Determine the (x, y) coordinate at the center of the cell enclosing the given text.  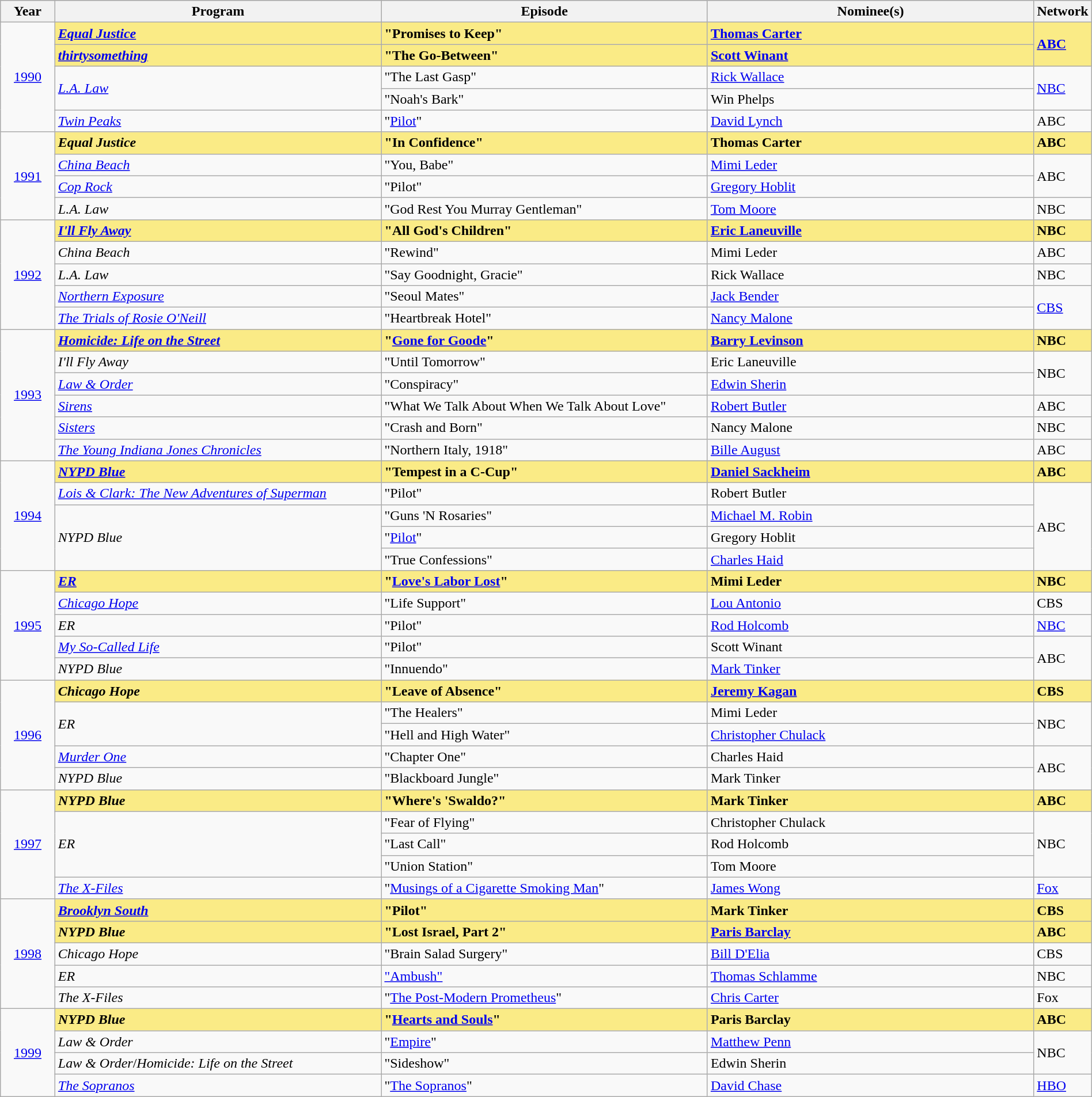
Northern Exposure (218, 297)
"Conspiracy" (544, 384)
Lois & Clark: The New Adventures of Superman (218, 494)
Thomas Schlamme (870, 976)
1997 (28, 844)
My So-Called Life (218, 647)
1995 (28, 625)
Bille August (870, 450)
"In Confidence" (544, 143)
"Rewind" (544, 252)
"Say Goodnight, Gracie" (544, 275)
David Chase (870, 1085)
Program (218, 12)
"The Healers" (544, 713)
The Young Indiana Jones Chronicles (218, 450)
Year (28, 12)
"Hell and High Water" (544, 735)
1999 (28, 1053)
Lou Antonio (870, 603)
1998 (28, 954)
"The Last Gasp" (544, 77)
Network (1063, 12)
Matthew Penn (870, 1042)
"Sideshow" (544, 1064)
Murder One (218, 757)
Sirens (218, 406)
"Until Tomorrow" (544, 362)
Episode (544, 12)
1993 (28, 395)
Cop Rock (218, 187)
1994 (28, 515)
"Life Support" (544, 603)
Sisters (218, 428)
"Empire" (544, 1042)
"Brain Salad Surgery" (544, 954)
1992 (28, 274)
"Hearts and Souls" (544, 1020)
Nominee(s) (870, 12)
"Seoul Mates" (544, 297)
The Trials of Rosie O'Neill (218, 318)
1996 (28, 735)
"Heartbreak Hotel" (544, 318)
HBO (1063, 1085)
Bill D'Elia (870, 954)
"Chapter One" (544, 757)
Homicide: Life on the Street (218, 340)
1990 (28, 77)
Michael M. Robin (870, 515)
"Union Station" (544, 866)
James Wong (870, 888)
Jeremy Kagan (870, 691)
"Leave of Absence" (544, 691)
"Guns 'N Rosaries" (544, 515)
"Crash and Born" (544, 428)
"What We Talk About When We Talk About Love" (544, 406)
Barry Levinson (870, 340)
"Noah's Bark" (544, 99)
Brooklyn South (218, 910)
"Where's 'Swaldo?" (544, 800)
"Last Call" (544, 844)
"Love's Labor Lost" (544, 581)
"All God's Children" (544, 230)
"Blackboard Jungle" (544, 779)
"Fear of Flying" (544, 822)
"Northern Italy, 1918" (544, 450)
Twin Peaks (218, 121)
"Lost Israel, Part 2" (544, 932)
"Musings of a Cigarette Smoking Man" (544, 888)
Win Phelps (870, 99)
"True Confessions" (544, 559)
Daniel Sackheim (870, 472)
1991 (28, 176)
Jack Bender (870, 297)
"The Post-Modern Prometheus" (544, 998)
"You, Babe" (544, 165)
David Lynch (870, 121)
"The Sopranos" (544, 1085)
"God Rest You Murray Gentleman" (544, 208)
"Gone for Goode" (544, 340)
"Innuendo" (544, 669)
"Promises to Keep" (544, 33)
"The Go-Between" (544, 55)
"Ambush" (544, 976)
Chris Carter (870, 998)
thirtysomething (218, 55)
"Tempest in a C-Cup" (544, 472)
Law & Order/Homicide: Life on the Street (218, 1064)
The Sopranos (218, 1085)
